Pinpoint the cell where the given text exists, returning its [X, Y] midpoint coordinate. 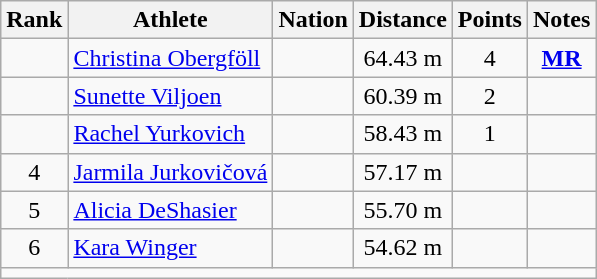
Kara Winger [170, 248]
Rachel Yurkovich [170, 134]
Notes [561, 20]
55.70 m [402, 210]
Christina Obergföll [170, 58]
6 [34, 248]
58.43 m [402, 134]
60.39 m [402, 96]
64.43 m [402, 58]
1 [490, 134]
Points [490, 20]
Jarmila Jurkovičová [170, 172]
Distance [402, 20]
Sunette Viljoen [170, 96]
54.62 m [402, 248]
MR [561, 58]
Nation [313, 20]
2 [490, 96]
Rank [34, 20]
5 [34, 210]
Athlete [170, 20]
57.17 m [402, 172]
Alicia DeShasier [170, 210]
